Extract the [X, Y] coordinate from the center of the cell holding the provided text.  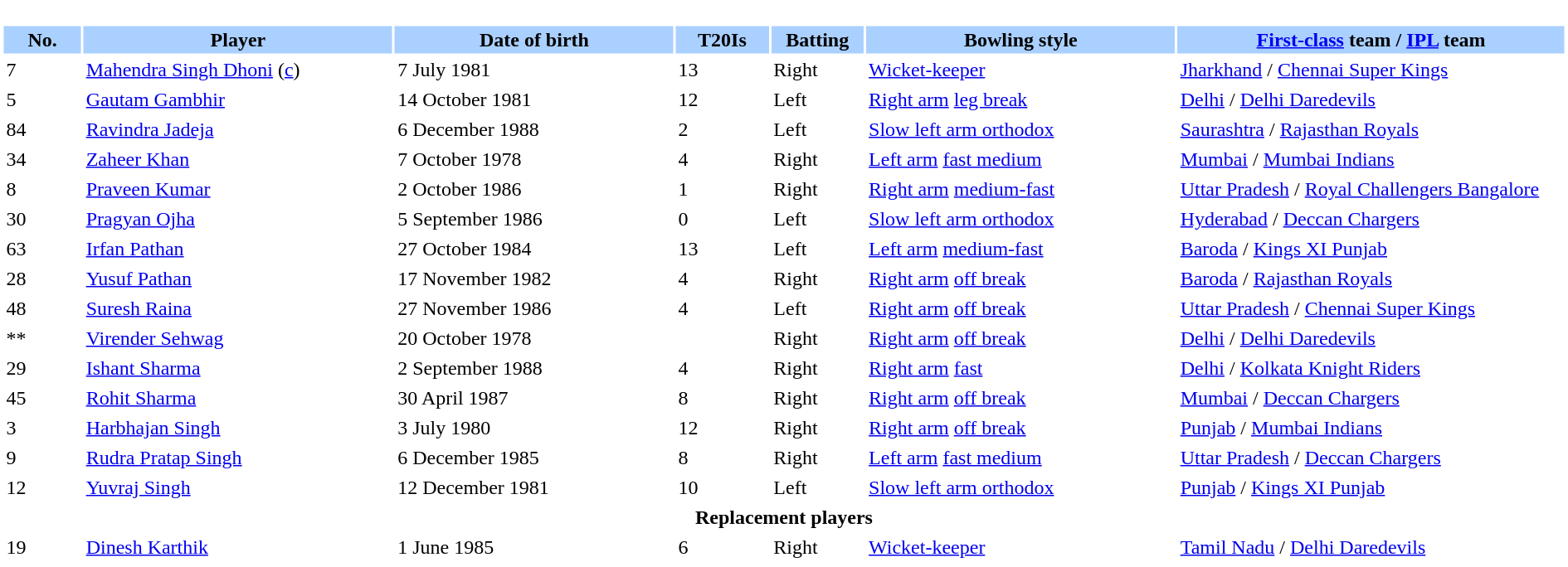
Ravindra Jadeja [239, 129]
7 [41, 70]
Mumbai / Deccan Chargers [1371, 398]
63 [41, 249]
20 October 1978 [534, 338]
28 [41, 279]
30 April 1987 [534, 398]
27 October 1984 [534, 249]
7 October 1978 [534, 159]
29 [41, 368]
0 [723, 219]
Batting [817, 40]
27 November 1986 [534, 308]
First-class team / IPL team [1371, 40]
Rohit Sharma [239, 398]
Praveen Kumar [239, 189]
Right arm leg break [1020, 99]
Zaheer Khan [239, 159]
No. [41, 40]
Uttar Pradesh / Chennai Super Kings [1371, 308]
** [41, 338]
3 July 1980 [534, 428]
Hyderabad / Deccan Chargers [1371, 219]
Yuvraj Singh [239, 487]
14 October 1981 [534, 99]
30 [41, 219]
Pragyan Ojha [239, 219]
Player [239, 40]
3 [41, 428]
Gautam Gambhir [239, 99]
7 July 1981 [534, 70]
Jharkhand / Chennai Super Kings [1371, 70]
Right arm fast [1020, 368]
48 [41, 308]
Harbhajan Singh [239, 428]
Uttar Pradesh / Deccan Chargers [1371, 458]
Saurashtra / Rajasthan Royals [1371, 129]
Baroda / Kings XI Punjab [1371, 249]
5 September 1986 [534, 219]
1 [723, 189]
Ishant Sharma [239, 368]
6 December 1988 [534, 129]
Baroda / Rajasthan Royals [1371, 279]
9 [41, 458]
Right arm medium-fast [1020, 189]
Punjab / Kings XI Punjab [1371, 487]
6 December 1985 [534, 458]
6 [723, 547]
1 June 1985 [534, 547]
Tamil Nadu / Delhi Daredevils [1371, 547]
Left arm medium-fast [1020, 249]
Mumbai / Mumbai Indians [1371, 159]
17 November 1982 [534, 279]
Date of birth [534, 40]
Suresh Raina [239, 308]
Rudra Pratap Singh [239, 458]
45 [41, 398]
34 [41, 159]
2 October 1986 [534, 189]
Uttar Pradesh / Royal Challengers Bangalore [1371, 189]
5 [41, 99]
Virender Sehwag [239, 338]
2 September 1988 [534, 368]
Replacement players [783, 517]
12 December 1981 [534, 487]
T20Is [723, 40]
Yusuf Pathan [239, 279]
84 [41, 129]
Punjab / Mumbai Indians [1371, 428]
2 [723, 129]
Delhi / Kolkata Knight Riders [1371, 368]
19 [41, 547]
Dinesh Karthik [239, 547]
10 [723, 487]
Bowling style [1020, 40]
Mahendra Singh Dhoni (c) [239, 70]
Irfan Pathan [239, 249]
